Identify which cell holds the provided text, then report its (x, y) central coordinate. 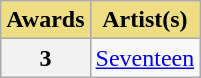
Artist(s) (145, 20)
Awards (46, 20)
3 (46, 58)
Seventeen (145, 58)
